Capture the cell that displays the provided text and extract its (X, Y) central coordinate. 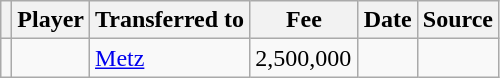
Fee (304, 20)
Transferred to (170, 20)
Metz (170, 58)
Player (51, 20)
2,500,000 (304, 58)
Date (388, 20)
Source (458, 20)
